Pinpoint the cell where the given text exists, returning its [X, Y] midpoint coordinate. 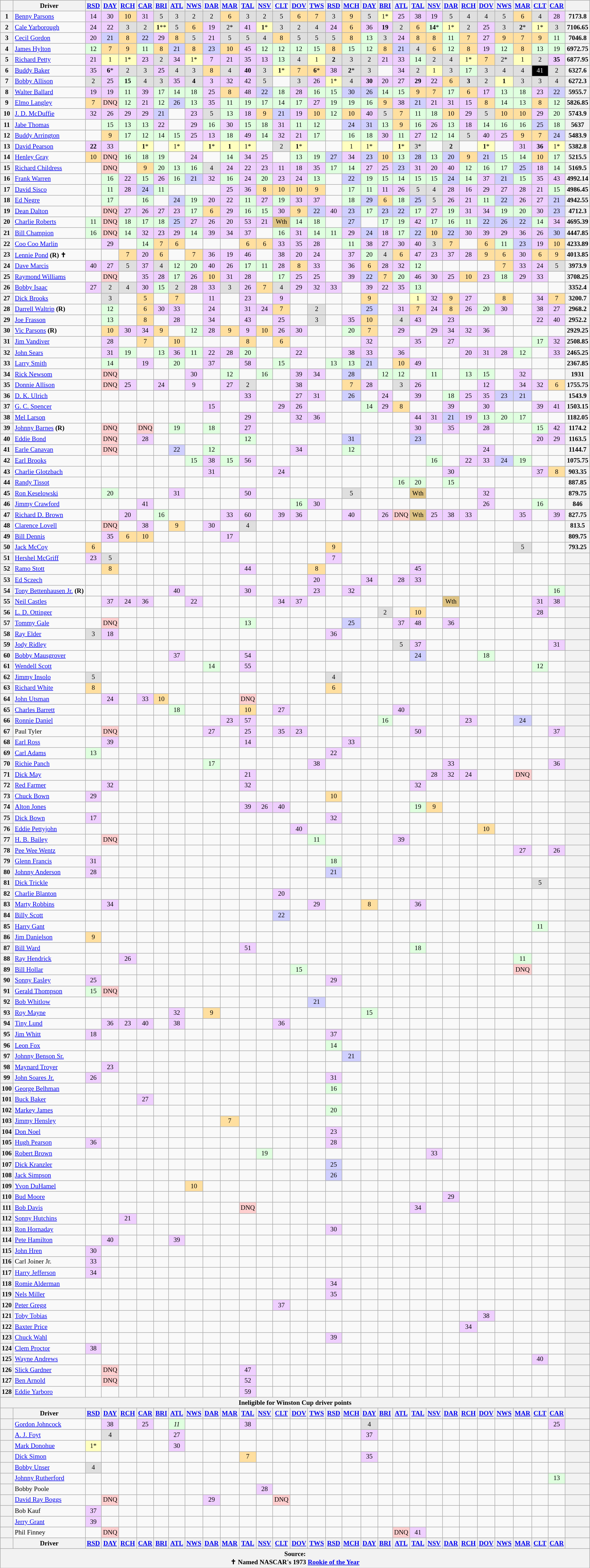
68 [7, 742]
Richie Panch [49, 764]
Bill Champion [49, 233]
903.35 [578, 472]
96 [7, 1046]
126 [7, 1370]
Buddy Baker [49, 70]
4992.14 [578, 179]
99 [7, 1078]
1543.9 [578, 396]
Chuck Bown [49, 796]
2929.25 [578, 331]
Bob Kauf [49, 1511]
Clem Proctor [49, 1348]
Sonny Hutchins [49, 1219]
Romie Alderman [49, 1284]
Source:✝ Named NASCAR's 1973 Rookie of the Year [295, 1558]
6972.75 [578, 49]
91 [7, 991]
David Ray Boggs [49, 1500]
Jimmy Crawford [49, 504]
113 [7, 1229]
Bobby Isaac [49, 288]
92 [7, 1002]
111 [7, 1208]
Earl Brooks [49, 461]
Joe Frasson [49, 320]
5215.5 [578, 157]
Dick Bown [49, 818]
Harry Gant [49, 926]
Wendell Scott [49, 666]
71 [7, 775]
88 [7, 959]
Tommy Gale [49, 623]
Cale Yarborough [49, 27]
4695.39 [578, 222]
Gerald Thompson [49, 991]
62 [7, 677]
112 [7, 1219]
4712.3 [578, 211]
Richard Childress [49, 168]
1** [161, 27]
73 [7, 796]
D. K. Ulrich [49, 396]
121 [7, 1316]
2465.25 [578, 353]
Yvon DuHamel [49, 1186]
Charlie Blanton [49, 894]
65 [7, 710]
1755.75 [578, 385]
77 [7, 840]
Dick Brooks [49, 298]
879.75 [578, 493]
Tiny Lund [49, 1024]
Chuck Wahl [49, 1338]
67 [7, 731]
Glenn Francis [49, 861]
J. D. McDuffie [49, 114]
Jack McCoy [49, 547]
Ramo Stott [49, 569]
Slick Gardner [49, 1370]
117 [7, 1273]
6327.6 [578, 70]
Markey James [49, 1110]
Jody Ridley [49, 645]
Bud Moore [49, 1197]
1174.2 [578, 428]
90 [7, 981]
6877.95 [578, 60]
David Pearson [49, 146]
Pete Hamilton [49, 1240]
Dean Dalton [49, 211]
1503.15 [578, 407]
Johnny Rutherford [49, 1478]
Eddie Pettyjohn [49, 829]
6272.3 [578, 81]
61 [7, 666]
3352.4 [578, 288]
102 [7, 1110]
Pee Wee Wentz [49, 851]
Jim Danielson [49, 937]
Johnny Barnes (R) [49, 428]
78 [7, 851]
Dick May [49, 775]
Lennie Pond (R) ✝ [49, 255]
5637 [578, 125]
1182.05 [578, 417]
Harry Jefferson [49, 1273]
Eddie Yarboro [49, 1392]
Hugh Pearson [49, 1143]
Ray Elder [49, 634]
98 [7, 1067]
116 [7, 1262]
87 [7, 948]
101 [7, 1100]
Wayne Andrews [49, 1359]
1075.75 [578, 461]
John Sears [49, 353]
Donnie Allison [49, 385]
Dave Marcis [49, 266]
114 [7, 1240]
3200.7 [578, 298]
83 [7, 905]
Larry Smith [49, 363]
Randy Tissot [49, 482]
793.25 [578, 547]
Paul Tyler [49, 731]
Ronnie Daniel [49, 721]
Johnny Benson Sr. [49, 1056]
4986.45 [578, 190]
107 [7, 1165]
82 [7, 894]
74 [7, 807]
Jack Simpson [49, 1175]
Johnny Anderson [49, 872]
Darrell Waltrip (R) [49, 309]
Ineligible for Winston Cup driver points [295, 1403]
94 [7, 1024]
Henley Gray [49, 157]
7173.8 [578, 16]
Nels Miller [49, 1294]
Mark Donohue [49, 1446]
Dick Simon [49, 1457]
Vic Parsons (R) [49, 331]
Ed Negre [49, 200]
George Belhman [49, 1089]
119 [7, 1294]
100 [7, 1089]
Earl Ross [49, 742]
David Sisco [49, 190]
H. B. Bailey [49, 840]
7046.8 [578, 38]
813.5 [578, 526]
809.75 [578, 536]
Marty Robbins [49, 905]
L. D. Ottinger [49, 612]
125 [7, 1359]
72 [7, 786]
5169.5 [578, 168]
64 [7, 699]
Cecil Gordon [49, 38]
Buddy Arrington [49, 135]
Hershel McGriff [49, 558]
123 [7, 1338]
Earle Canavan [49, 450]
Roy Mayne [49, 1013]
106 [7, 1154]
John Hren [49, 1251]
1144.7 [578, 450]
Elmo Langley [49, 103]
5743.9 [578, 114]
Dick Kranzler [49, 1165]
2508.85 [578, 342]
Richard D. Brown [49, 515]
3973.9 [578, 266]
84 [7, 916]
Toby Tobias [49, 1316]
Alton Jones [49, 807]
Richard Petty [49, 60]
Bill Ward [49, 948]
63 [7, 688]
Jim Whitt [49, 1035]
86 [7, 937]
Jimmy Hensley [49, 1121]
118 [7, 1284]
Charles Barrett [49, 710]
3* [418, 146]
85 [7, 926]
120 [7, 1305]
846 [578, 504]
Bill Dennis [49, 536]
109 [7, 1186]
G. C. Spencer [49, 407]
4942.55 [578, 200]
827.75 [578, 515]
5955.7 [578, 92]
Charlie Glotzbach [49, 472]
Peter Gregg [49, 1305]
104 [7, 1132]
3708.25 [578, 277]
75 [7, 818]
A. J. Foyt [49, 1435]
Bob Davis [49, 1208]
4447.85 [578, 233]
Jim Vandiver [49, 342]
89 [7, 970]
Carl Joiner Jr. [49, 1262]
2968.2 [578, 309]
Carl Adams [49, 753]
Bobby Allison [49, 81]
John Utsman [49, 699]
Billy Scott [49, 916]
Clarence Lovell [49, 526]
Jerry Grant [49, 1522]
103 [7, 1121]
124 [7, 1348]
Frank Warren [49, 179]
2367.85 [578, 363]
80 [7, 872]
Tony Bettenhausen Jr. (R) [49, 591]
7106.65 [578, 27]
79 [7, 861]
Coo Coo Marlin [49, 244]
95 [7, 1035]
115 [7, 1251]
Eddie Bond [49, 439]
128 [7, 1392]
Maynard Troyer [49, 1067]
Don Noel [49, 1132]
81 [7, 883]
110 [7, 1197]
Ed Sczech [49, 580]
Ron Keselowski [49, 493]
1163.5 [578, 439]
108 [7, 1175]
Ray Hendrick [49, 959]
Bill Hollar [49, 970]
4013.85 [578, 255]
Ben Arnold [49, 1381]
122 [7, 1327]
Raymond Williams [49, 277]
66 [7, 721]
Walter Ballard [49, 92]
Buck Baker [49, 1100]
Gordon Johncock [49, 1424]
Red Farmer [49, 786]
Leon Fox [49, 1046]
Bobby Mausgrover [49, 656]
127 [7, 1381]
70 [7, 764]
69 [7, 753]
93 [7, 1013]
105 [7, 1143]
887.85 [578, 482]
97 [7, 1056]
5826.85 [578, 103]
Bobby Poole [49, 1489]
Richard White [49, 688]
Bobby Unser [49, 1468]
1931 [578, 374]
5382.8 [578, 146]
John Soares Jr. [49, 1078]
Mel Larson [49, 417]
Dick Trickle [49, 883]
76 [7, 829]
2952.2 [578, 320]
Baxter Price [49, 1327]
Bob Whitlow [49, 1002]
Charlie Roberts [49, 222]
Benny Parsons [49, 16]
Jimmy Insolo [49, 677]
Ron Hornaday [49, 1229]
14* [434, 27]
James Hylton [49, 49]
Jabe Thomas [49, 125]
Phil Finney [49, 1532]
4233.89 [578, 244]
Robert Brown [49, 1154]
5483.9 [578, 135]
Rick Newsom [49, 374]
Neil Castles [49, 601]
Sonny Easley [49, 981]
